Determine the (x, y) coordinate at the center of the cell enclosing the given text.  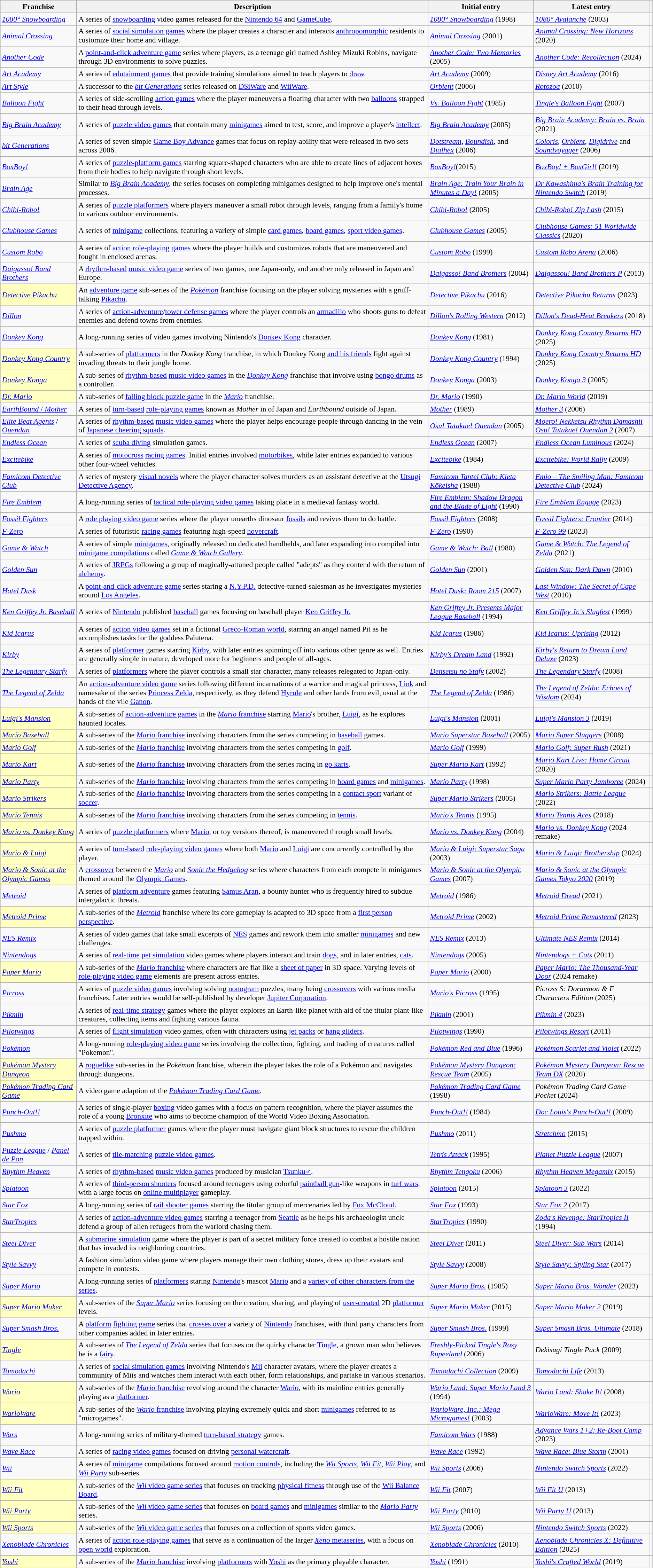
Wii (38, 1468)
Daigassou! Band Brothers P (2013) (591, 274)
Super Mario Party Jamboree (2024) (591, 782)
Pilotwings (1990) (481, 1032)
Metroid Prime (38, 917)
A series of snowboarding video games released for the Nintendo 64 and GameCube. (252, 19)
Donkey Kong Country (38, 359)
A series of side-scrolling action games where the player maneuvers a floating character with two balloons strapped to their head through levels. (252, 103)
Vs. Balloon Fight (1985) (481, 103)
A sub-series of the Wii video game series that focuses on board games and minigames similar to the Mario Party series. (252, 1511)
A series of minigame collections, featuring a variety of simple card games, board games, sport video games. (252, 231)
Famicom Detective Club (38, 481)
A sub-series of the Wii video game series that focuses on tracking physical fitness through use of the Wii Balance Board. (252, 1490)
A sub-series of falling block puzzle game in the Mario franchise. (252, 397)
Mario's Picross (1995) (481, 994)
Mario vs. Donkey Kong (2004) (481, 832)
Game & Watch: Ball (1980) (481, 548)
Coloris, Orbient, Digidrive and Soundvoyager (2006) (591, 146)
Last Window: The Secret of Cape West (2010) (591, 591)
Mario's Tennis (1995) (481, 815)
Super Mario Kart (1992) (481, 765)
Rhythm Heaven (38, 1171)
Rotozoa (2010) (591, 86)
StarTropics (38, 1222)
Golden Sun (2001) (481, 570)
A sub-series of the Wii video game series that focuses on a collection of sports video games. (252, 1528)
Animal Crossing (2001) (481, 36)
A sub-series of the Super Mario series focusing on the creation, sharing, and playing of user-created 2D platformer levels. (252, 1307)
Disney Art Academy (2016) (591, 74)
Wii Sports (38, 1528)
A video game adaption of the Pokémon Trading Card Game. (252, 1091)
WarioWare: Move It! (2023) (591, 1413)
Endless Ocean (2007) (481, 443)
Elite Beat Agents / Ouendan (38, 426)
Endless Ocean Luminous (2024) (591, 443)
A successor to the bit Generations series released on DSiWare and WiiWare. (252, 86)
Donkey Konga (38, 380)
The Legend of Zelda (38, 693)
Wars (38, 1435)
A series of futuristic racing games featuring high-speed hovercraft. (252, 532)
Style Savvy: Styling Star (2017) (591, 1264)
Clubhouse Games (2005) (481, 231)
Initial entry (481, 7)
Nintendogs (38, 955)
Super Smash Bros. (38, 1328)
Osu! Tatakae! Ouendan (2005) (481, 426)
Pilotwings Resort (2011) (591, 1032)
A crossover between the Mario and Sonic the Hedgehog series where characters from each compete in minigames themed around the Olympic Games. (252, 875)
Mario & Sonic at the Olympic Games Tokyo 2020 (2019) (591, 875)
Wii Fit (2007) (481, 1490)
Rhythm Heaven Megamix (2015) (591, 1171)
A long-running series of video games involving Nintendo's Donkey Kong character. (252, 337)
A sub-series of the Mario franchise involving characters from the series competing in tennis. (252, 815)
Pokémon (38, 1049)
Doc Louis's Punch-Out!! (2009) (591, 1112)
A series of mystery visual novels where the player character solves murders as an assistant detective at the Utsugi Detective Agency. (252, 481)
A sub-series of The Legend of Zelda series that focuses on the quirky character Tingle, a grown man who believes he is a fairy. (252, 1349)
Game & Watch: The Legend of Zelda (2021) (591, 548)
Mario Tennis Aces (2018) (591, 815)
Mario & Luigi (38, 853)
Steel Diver (38, 1244)
Dotstream, Boundish, and Dialhex (2006) (481, 146)
Famicom Wars (1988) (481, 1435)
Splatoon (38, 1189)
Steel Diver: Sub Wars (2014) (591, 1244)
NES Remix (2013) (481, 939)
A series of puzzle platformers where Mario, or toy versions thereof, is maneuvered through small levels. (252, 832)
Detective Pikachu (38, 295)
A rhythm-based music video game series of two games, one Japan-only, and another only released in Japan and Europe. (252, 274)
Emio – The Smiling Man: Famicom Detective Club (2024) (591, 481)
Dr Kawashima's Brain Training for Nintendo Switch (2019) (591, 188)
Animal Crossing: New Horizons (2020) (591, 36)
Custom Robo (1999) (481, 252)
Big Brain Academy: Brain vs. Brain (2021) (591, 125)
Excitebike (38, 460)
Freshly-Picked Tingle's Rosy Rupeeland (2006) (481, 1349)
Mario Party (38, 782)
Pikmin (2001) (481, 1014)
Super Mario Bros. Wonder (2023) (591, 1286)
Chibi-Robo! (38, 210)
Moero! Nekketsu Rhythm Damashii Osu! Tatakae! Ouendan 2 (2007) (591, 426)
1080° Snowboarding (1998) (481, 19)
Description (252, 7)
Picross (38, 994)
Another Code (38, 57)
Pushmo (38, 1134)
Mario & Luigi: Brothership (2024) (591, 853)
Puzzle League / Panel de Pon (38, 1154)
A point-and-click adventure game series staring a N.Y.P.D. detective-turned-salesman as he investigates mysteries around Los Angeles. (252, 591)
Star Fox (38, 1205)
BoxBoy!(2015) (481, 167)
Clubhouse Games: 51 Worldwide Classics (2020) (591, 231)
F-Zero (38, 532)
Advance Wars 1+2: Re-Boot Camp (2023) (591, 1435)
Super Mario Maker (38, 1307)
Wii Fit U (2013) (591, 1490)
Donkey Konga 3 (2005) (591, 380)
A series of rhythm-based music video games where the player helps encourage people through dancing in the vein of Japanese cheering squads. (252, 426)
Steel Diver (2011) (481, 1244)
Ultimate NES Remix (2014) (591, 939)
A sub-series of the Mario franchise involving characters from the series racing in go karts. (252, 765)
Game & Watch (38, 548)
A sub-series of action-adventure games in the Mario franchise starring Mario's brother, Luigi, as he explores haunted locales. (252, 719)
Big Brain Academy (2005) (481, 125)
Golden Sun (38, 570)
A series of video games that take small excerpts of NES games and rework them into smaller minigames and new challenges. (252, 939)
Style Savvy (38, 1264)
A series of tile-matching puzzle video games. (252, 1154)
Endless Ocean (38, 443)
An adventure game sub-series of the Pokémon franchise focusing on the player solving mysteries with a gruff-talking Pikachu. (252, 295)
Clubhouse Games (38, 231)
Similar to Big Brain Academy, the series focuses on completing minigames designed to help improve one's mental processes. (252, 188)
Dillon (38, 316)
Pokémon Red and Blue (1996) (481, 1049)
Mario Golf (38, 748)
Mario Golf: Super Rush (2021) (591, 748)
Tomodachi (38, 1371)
BoxBoy! (38, 167)
Mario & Sonic at the Olympic Games (38, 875)
Mario Superstar Baseball (2005) (481, 735)
Wii Party U (2013) (591, 1511)
Custom Robo (38, 252)
A sub-series of the Mario franchise involving characters from the series competing in baseball games. (252, 735)
Kirby (38, 654)
Dekisugi Tingle Pack (2009) (591, 1349)
Mario Super Sluggers (2008) (591, 735)
Famicom Tantei Club: Kieta Kōkeisha (1988) (481, 481)
A series of platformers where the player controls a small star character, many releases relegated to Japan-only. (252, 672)
Kirby's Dream Land (1992) (481, 654)
A series of seven simple Game Boy Advance games that focus on replay-ability that were released in two sets across 2006. (252, 146)
Dr. Mario (1990) (481, 397)
Balloon Fight (38, 103)
Wave Race (38, 1452)
Tingle (38, 1349)
Mario Strikers (38, 798)
Mario Party (1998) (481, 782)
Custom Robo Arena (2006) (591, 252)
A long-running series of military-themed turn-based strategy games. (252, 1435)
A series of action video games set in a fictional Greco-Roman world, starring an angel named Pit as he accomplishes tasks for the goddess Palutena. (252, 634)
Chibi-Robo! (2005) (481, 210)
A series of action role-playing games where the player builds and customizes robots that are maneuvered and fought in enclosed arenas. (252, 252)
Tetris Attack (1995) (481, 1154)
A fashion simulation video game where players manage their own clothing stores, dress up their avatars and compete in contests. (252, 1264)
A sub-series of the Wario franchise involving playing extremely quick and short minigames referred to as "microgames". (252, 1413)
Densetsu no Stafy (2002) (481, 672)
A sub-series of rhythm-based music video games in the Donkey Kong franchise that involve using bongo drums as a controller. (252, 380)
Tingle's Balloon Fight (2007) (591, 103)
Dr. Mario (38, 397)
Wii Party (38, 1511)
Tomodachi Collection (2009) (481, 1371)
A series of puzzle platformer games where the player must navigate giant block structures to rescue the children trapped within. (252, 1134)
Star Fox (1993) (481, 1205)
Donkey Kong (1981) (481, 337)
Luigi's Mansion (2001) (481, 719)
Metroid Prime Remastered (2023) (591, 917)
Brain Age (38, 188)
Donkey Kong (38, 337)
Brain Age: Train Your Brain in Minutes a Day! (2005) (481, 188)
Pilotwings (38, 1032)
EarthBound / Mother (38, 409)
Pokémon Mystery Dungeon: Rescue Team (2005) (481, 1069)
A roguelike sub-series in the Pokémon franchise, wherein the player takes the role of a Pokémon and navigates through dungeons. (252, 1069)
Punch-Out!! (38, 1112)
Mario vs. Donkey Kong (2024 remake) (591, 832)
Wii Party (2010) (481, 1511)
Yoshi (38, 1562)
A long-running series of tactical role-playing video games taking place in a medieval fantasy world. (252, 502)
Donkey Kong Country (1994) (481, 359)
A series of real-time pet simulation video games where players interact and train dogs, and in later entries, cats. (252, 955)
Punch-Out!! (1984) (481, 1112)
A series of minigame compilations focused around motion controls, including the Wii Sports, Wii Fit, Wii Play, and Wii Party sub-series. (252, 1468)
A series of platform adventure games featuring Samus Aran, a bounty hunter who is frequently hired to subdue intergalactic threats. (252, 896)
Ken Griffey Jr. Baseball (38, 612)
Dr. Mario World (2019) (591, 397)
A sub-series of the Mario franchise involving characters from the series competing in a contact sport variant of soccer. (252, 798)
Pikmin (38, 1014)
Nintendogs + Cats (2011) (591, 955)
A series of turn-based role-playing games known as Mother in of Japan and Earthbound outside of Japan. (252, 409)
Latest entry (591, 7)
A series of flight simulation video games, often with characters using jet packs or hang gliders. (252, 1032)
Fossil Fighters: Frontier (2014) (591, 519)
Nintendogs (2005) (481, 955)
A series of social simulation games where the player creates a character and interacts anthropomorphic residents to customize their home and village. (252, 36)
WarioWare (38, 1413)
Planet Puzzle League (2007) (591, 1154)
A series of action role-playing games that serve as a continuation of the larger Xeno metaseries, with a focus on open world exploration. (252, 1545)
A sub-series of the Mario franchise involving platformers with Yoshi as the primary playable character. (252, 1562)
Super Mario Strikers (2005) (481, 798)
Yoshi's Crafted World (2019) (591, 1562)
Splatoon 3 (2022) (591, 1189)
Paper Mario (2000) (481, 972)
Yoshi (1991) (481, 1562)
Super Mario Bros. (1985) (481, 1286)
Detective Pikachu Returns (2023) (591, 295)
Tomodachi Life (2013) (591, 1371)
Dillon's Dead-Heat Breakers (2018) (591, 316)
Luigi's Mansion 3 (2019) (591, 719)
Pushmo (2011) (481, 1134)
Rhythm Tengoku (2006) (481, 1171)
Kid Icarus: Uprising (2012) (591, 634)
Ken Griffey Jr.'s Slugfest (1999) (591, 612)
Super Mario Maker (2015) (481, 1307)
Zoda's Revenge: StarTropics II (1994) (591, 1222)
A role playing video game series where the player unearths dinosaur fossils and revives them to do battle. (252, 519)
Fire Emblem Engage (2023) (591, 502)
Art Academy (38, 74)
Mario vs. Donkey Kong (38, 832)
Orbient (2006) (481, 86)
A series of turn-based role-playing video games where both Mario and Luigi are concurrently controlled by the player. (252, 853)
Xenoblade Chronicles (2010) (481, 1545)
A series of motocross racing games. Initial entries involved motorbikes, while later entries expanded to various other four-wheel vehicles. (252, 460)
Pokémon Trading Card Game Pocket (2024) (591, 1091)
Picross S: Doraemon & F Characters Edition (2025) (591, 994)
F-Zero 99 (2023) (591, 532)
Star Fox 2 (2017) (591, 1205)
StarTropics (1990) (481, 1222)
A sub-series of the Mario franchise involving characters from the series competing in golf. (252, 748)
A long-running series of rail shooter games starring the titular group of mercenaries led by Fox McCloud. (252, 1205)
Mario Golf (1999) (481, 748)
Luigi's Mansion (38, 719)
Art Style (38, 86)
Another Code: Two Memories (2005) (481, 57)
Wii Fit (38, 1490)
A series of JRPGs following a group of magically-attuned people called "adepts" as they contend with the return of alchemy. (252, 570)
Another Code: Recollection (2024) (591, 57)
Mother (1989) (481, 409)
The Legendary Starfy (2008) (591, 672)
A series of Nintendo published baseball games focusing on baseball player Ken Griffey Jr. (252, 612)
Dillon's Rolling Western (2012) (481, 316)
Metroid Prime (2002) (481, 917)
Excitebike: World Rally (2009) (591, 460)
Franchise (38, 7)
A sub-series of the Metroid franchise where its core gameplay is adapted to 3D space from a first person perspective. (252, 917)
Hotel Dusk (38, 591)
Pokémon Trading Card Game (1998) (481, 1091)
Mario & Luigi: Superstar Saga (2003) (481, 853)
Wave Race (1992) (481, 1452)
NES Remix (38, 939)
Super Smash Bros. (1999) (481, 1328)
A series of racing video games focused on driving personal watercraft. (252, 1452)
Pokémon Scarlet and Violet (2022) (591, 1049)
bit Generations (38, 146)
Mario Kart (38, 765)
Super Mario Maker 2 (2019) (591, 1307)
Mario Kart Live: Home Circuit (2020) (591, 765)
A sub-series of the Mario franchise involving characters from the series competing in board games and minigames. (252, 782)
Daigasso! Band Brothers (2004) (481, 274)
Kid Icarus (38, 634)
Metroid (1986) (481, 896)
A series of rhythm-based music video games produced by musician Tsunku♂. (252, 1171)
A series of edutainment games that provide training simulations aimed to teach players to draw. (252, 74)
Wario Land: Super Mario Land 3 (1994) (481, 1393)
Ken Griffey Jr. Presents Major League Baseball (1994) (481, 612)
Super Mario (38, 1286)
Golden Sun: Dark Dawn (2010) (591, 570)
Metroid Dread (2021) (591, 896)
Mother 3 (2006) (591, 409)
Style Savvy (2008) (481, 1264)
Mario Strikers: Battle League (2022) (591, 798)
F-Zero (1990) (481, 532)
Fire Emblem (38, 502)
A long-running role-playing video game series involving the collection, fighting, and trading of creatures called "Pokemon". (252, 1049)
Wave Race: Blue Storm (2001) (591, 1452)
Super Smash Bros. Ultimate (2018) (591, 1328)
1080° Avalanche (2003) (591, 19)
Splatoon (2015) (481, 1189)
Fossil Fighters (38, 519)
Animal Crossing (38, 36)
Xenoblade Chronicles (38, 1545)
Excitebike (1984) (481, 460)
Wario (38, 1393)
Pokémon Mystery Dungeon (38, 1069)
Metroid (38, 896)
1080° Snowboarding (38, 19)
Big Brain Academy (38, 125)
A long-running series of platformers staring Nintendo's mascot Mario and a variety of other characters from the series. (252, 1286)
Kid Icarus (1986) (481, 634)
Pikmin 4 (2023) (591, 1014)
Donkey Konga (2003) (481, 380)
Hotel Dusk: Room 215 (2007) (481, 591)
Mario & Sonic at the Olympic Games (2007) (481, 875)
The Legendary Starfy (38, 672)
Mario Baseball (38, 735)
Stretchmo (2015) (591, 1134)
Pokémon Trading Card Game (38, 1091)
Paper Mario: The Thousand-Year Door (2024 remake) (591, 972)
A series of puzzle video games that contain many minigames aimed to test, score, and improve a player's intellect. (252, 125)
Art Academy (2009) (481, 74)
Xenoblade Chronicles X: Definitive Edition (2025) (591, 1545)
Daigasso! Band Brothers (38, 274)
A sub-series of platformers in the Donkey Kong franchise, in which Donkey Kong and his friends fight against invading threats to their jungle home. (252, 359)
A sub-series of the Mario franchise revolving around the character Wario, with its mainline entries generally playing as a platformer. (252, 1393)
Pokémon Mystery Dungeon: Rescue Team DX (2020) (591, 1069)
BoxBoy! + BoxGirl! (2019) (591, 167)
Detective Pikachu (2016) (481, 295)
WarioWare, Inc.: Mega Microgames! (2003) (481, 1413)
A series of scuba diving simulation games. (252, 443)
Wario Land: Shake It! (2008) (591, 1393)
Mario Tennis (38, 815)
Kirby's Return to Dream Land Deluxe (2023) (591, 654)
The Legend of Zelda: Echoes of Wisdom (2024) (591, 693)
The Legend of Zelda (1986) (481, 693)
Chibi-Robo! Zip Lash (2015) (591, 210)
A series of puzzle platformers where players maneuver a small robot through levels, ranging from a family's home to various outdoor environments. (252, 210)
Fire Emblem: Shadow Dragon and the Blade of Light (1990) (481, 502)
Fossil Fighters (2008) (481, 519)
Paper Mario (38, 972)
